Provide the [x, y] coordinate of the cell's center where the given text is located.  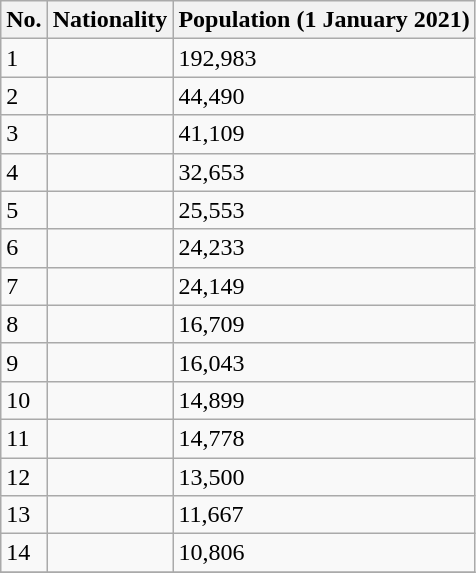
11,667 [324, 515]
25,553 [324, 210]
No. [24, 20]
8 [24, 324]
Nationality [110, 20]
13 [24, 515]
14 [24, 553]
41,109 [324, 134]
192,983 [324, 58]
7 [24, 286]
12 [24, 477]
24,233 [324, 248]
1 [24, 58]
10,806 [324, 553]
2 [24, 96]
6 [24, 248]
14,899 [324, 400]
44,490 [324, 96]
5 [24, 210]
10 [24, 400]
16,043 [324, 362]
16,709 [324, 324]
24,149 [324, 286]
9 [24, 362]
11 [24, 438]
32,653 [324, 172]
4 [24, 172]
3 [24, 134]
Population (1 January 2021) [324, 20]
13,500 [324, 477]
14,778 [324, 438]
